Locate the cell with the specified text and output its (x, y) center coordinate. 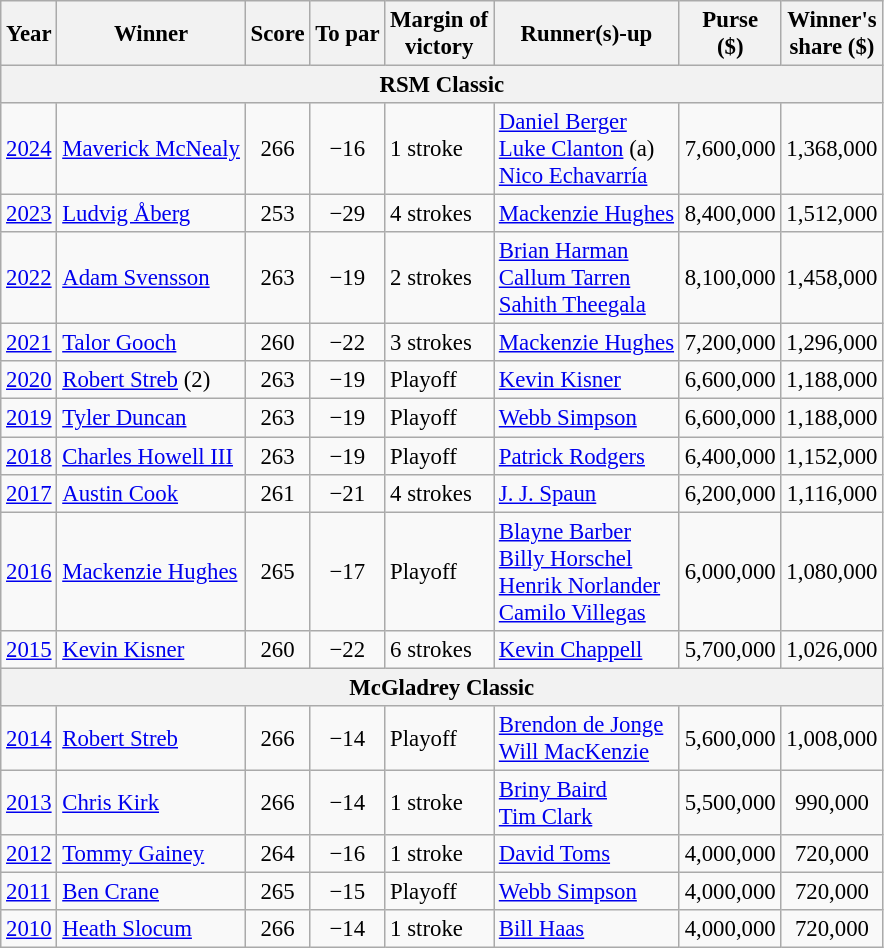
8,400,000 (730, 214)
6,000,000 (730, 572)
Winner'sshare ($) (832, 34)
Margin ofvictory (440, 34)
1,008,000 (832, 738)
J. J. Spaun (587, 493)
Kevin Chappell (587, 649)
2022 (29, 278)
Robert Streb (2) (151, 381)
−17 (348, 572)
1,458,000 (832, 278)
990,000 (832, 802)
1,026,000 (832, 649)
Chris Kirk (151, 802)
6 strokes (440, 649)
Ben Crane (151, 891)
2024 (29, 149)
Purse($) (730, 34)
2023 (29, 214)
7,200,000 (730, 343)
McGladrey Classic (442, 687)
3 strokes (440, 343)
Winner (151, 34)
2016 (29, 572)
261 (278, 493)
Patrick Rodgers (587, 456)
5,600,000 (730, 738)
Ludvig Åberg (151, 214)
1,512,000 (832, 214)
5,500,000 (730, 802)
Bill Haas (587, 929)
RSM Classic (442, 85)
1,368,000 (832, 149)
Tommy Gainey (151, 854)
264 (278, 854)
1,152,000 (832, 456)
2020 (29, 381)
−15 (348, 891)
Brendon de Jonge Will MacKenzie (587, 738)
2 strokes (440, 278)
Heath Slocum (151, 929)
Daniel Berger Luke Clanton (a) Nico Echavarría (587, 149)
David Toms (587, 854)
Maverick McNealy (151, 149)
7,600,000 (730, 149)
Adam Svensson (151, 278)
2015 (29, 649)
Talor Gooch (151, 343)
1,080,000 (832, 572)
2021 (29, 343)
2017 (29, 493)
1,296,000 (832, 343)
2014 (29, 738)
253 (278, 214)
Blayne Barber Billy Horschel Henrik Norlander Camilo Villegas (587, 572)
To par (348, 34)
Robert Streb (151, 738)
6,200,000 (730, 493)
1,116,000 (832, 493)
−21 (348, 493)
5,700,000 (730, 649)
2019 (29, 418)
2012 (29, 854)
Runner(s)-up (587, 34)
Brian Harman Callum Tarren Sahith Theegala (587, 278)
2011 (29, 891)
8,100,000 (730, 278)
2010 (29, 929)
Briny Baird Tim Clark (587, 802)
Year (29, 34)
−29 (348, 214)
Score (278, 34)
Tyler Duncan (151, 418)
2018 (29, 456)
Austin Cook (151, 493)
6,400,000 (730, 456)
2013 (29, 802)
Charles Howell III (151, 456)
